Provide the [X, Y] coordinate of the cell's center where the given text is located.  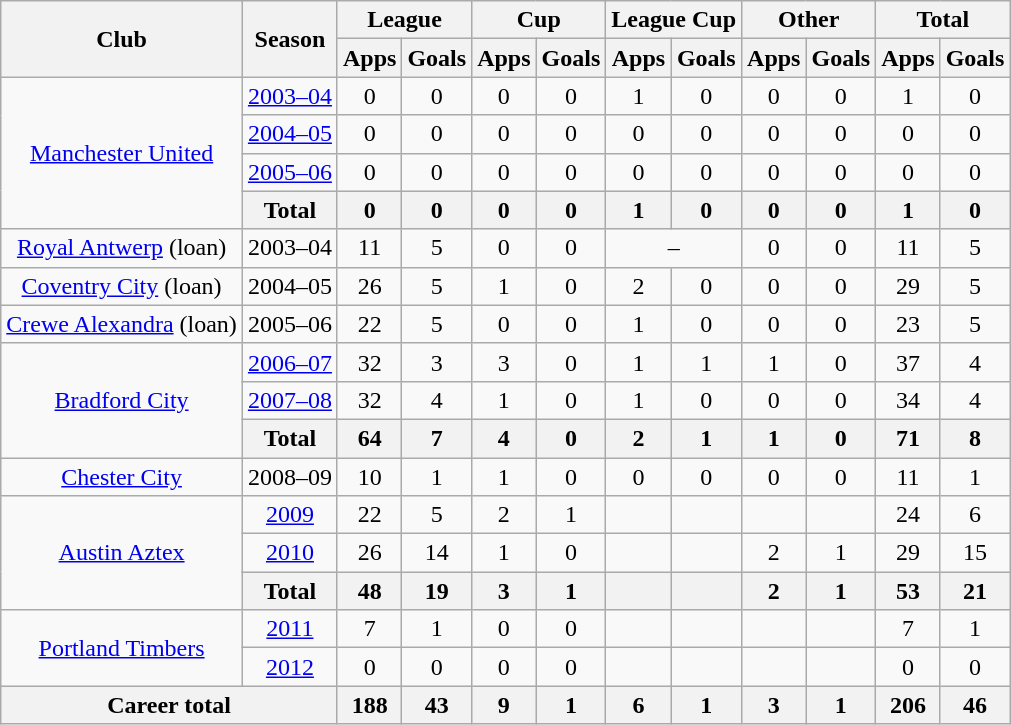
23 [908, 324]
Other [809, 20]
– [674, 248]
14 [437, 553]
Austin Aztex [122, 553]
Royal Antwerp (loan) [122, 248]
206 [908, 705]
2006–07 [290, 362]
9 [504, 705]
48 [369, 591]
8 [975, 438]
Manchester United [122, 153]
Chester City [122, 477]
43 [437, 705]
188 [369, 705]
15 [975, 553]
2008–09 [290, 477]
64 [369, 438]
24 [908, 515]
19 [437, 591]
Cup [539, 20]
34 [908, 400]
2010 [290, 553]
Bradford City [122, 400]
21 [975, 591]
37 [908, 362]
Season [290, 39]
2012 [290, 667]
Coventry City (loan) [122, 286]
2011 [290, 629]
Club [122, 39]
53 [908, 591]
2007–08 [290, 400]
10 [369, 477]
71 [908, 438]
Career total [170, 705]
2009 [290, 515]
Portland Timbers [122, 648]
League Cup [674, 20]
Crewe Alexandra (loan) [122, 324]
46 [975, 705]
League [404, 20]
